Scan for the cell matching the given text and deliver its [X, Y] coordinate at center. 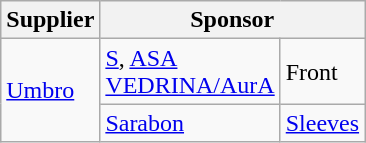
Front [322, 72]
Supplier [50, 20]
Sarabon [190, 123]
Sleeves [322, 123]
S, ASA VEDRINA/AurA [190, 72]
Umbro [50, 90]
Sponsor [232, 20]
